Output the [x, y] coordinate of the center of the cell containing the given text.  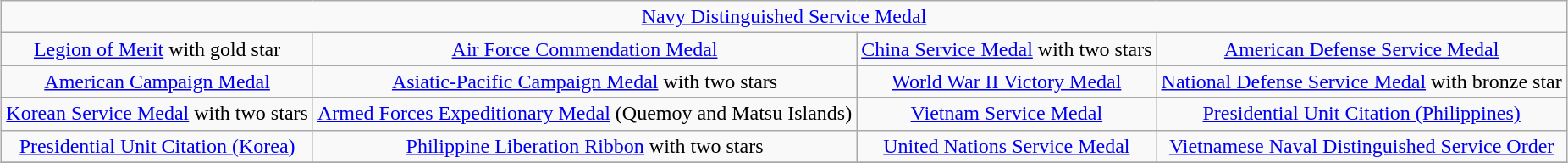
Presidential Unit Citation (Philippines) [1361, 114]
American Campaign Medal [157, 81]
World War II Victory Medal [1007, 81]
National Defense Service Medal with bronze star [1361, 81]
Presidential Unit Citation (Korea) [157, 146]
Korean Service Medal with two stars [157, 114]
Air Force Commendation Medal [584, 49]
United Nations Service Medal [1007, 146]
Asiatic-Pacific Campaign Medal with two stars [584, 81]
American Defense Service Medal [1361, 49]
Navy Distinguished Service Medal [784, 17]
Armed Forces Expeditionary Medal (Quemoy and Matsu Islands) [584, 114]
Vietnam Service Medal [1007, 114]
Legion of Merit with gold star [157, 49]
Vietnamese Naval Distinguished Service Order [1361, 146]
China Service Medal with two stars [1007, 49]
Philippine Liberation Ribbon with two stars [584, 146]
